Provide the [X, Y] coordinate of the cell's center where the given text is located.  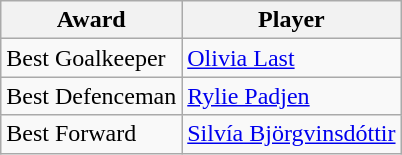
Best Forward [92, 134]
Best Defenceman [92, 96]
Silvía Björgvinsdóttir [292, 134]
Best Goalkeeper [92, 58]
Olivia Last [292, 58]
Player [292, 20]
Award [92, 20]
Rylie Padjen [292, 96]
